Provide the (X, Y) coordinate of the cell's center where the given text is located.  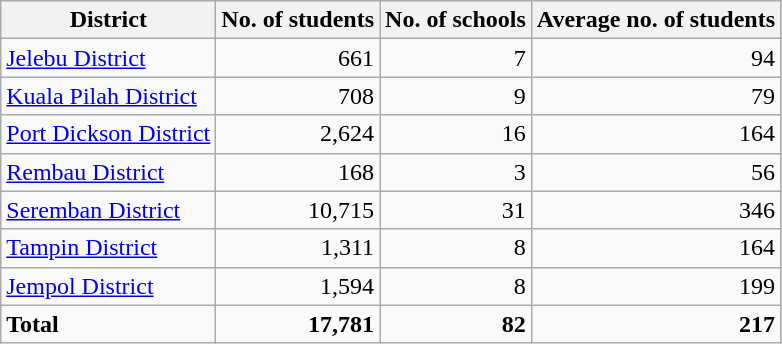
7 (456, 58)
Seremban District (108, 210)
Rembau District (108, 172)
Total (108, 324)
17,781 (298, 324)
3 (456, 172)
Tampin District (108, 248)
9 (456, 96)
661 (298, 58)
Average no. of students (656, 20)
Port Dickson District (108, 134)
10,715 (298, 210)
56 (656, 172)
217 (656, 324)
Jempol District (108, 286)
82 (456, 324)
79 (656, 96)
2,624 (298, 134)
No. of schools (456, 20)
31 (456, 210)
199 (656, 286)
No. of students (298, 20)
1,311 (298, 248)
168 (298, 172)
Jelebu District (108, 58)
District (108, 20)
708 (298, 96)
346 (656, 210)
Kuala Pilah District (108, 96)
16 (456, 134)
94 (656, 58)
1,594 (298, 286)
